Capture the cell that displays the provided text and extract its (X, Y) central coordinate. 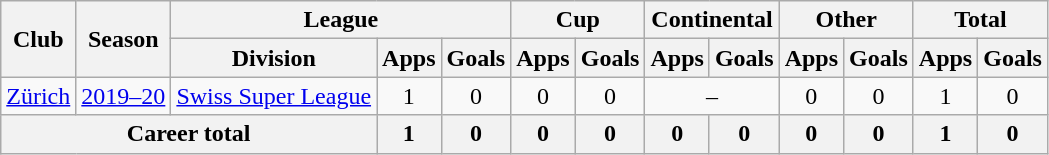
Cup (578, 20)
Other (846, 20)
Club (38, 39)
Total (980, 20)
Continental (712, 20)
Zürich (38, 96)
Swiss Super League (274, 96)
Career total (189, 134)
League (341, 20)
Division (274, 58)
2019–20 (124, 96)
Season (124, 39)
– (712, 96)
